Scan for the cell matching the given text and deliver its [X, Y] coordinate at center. 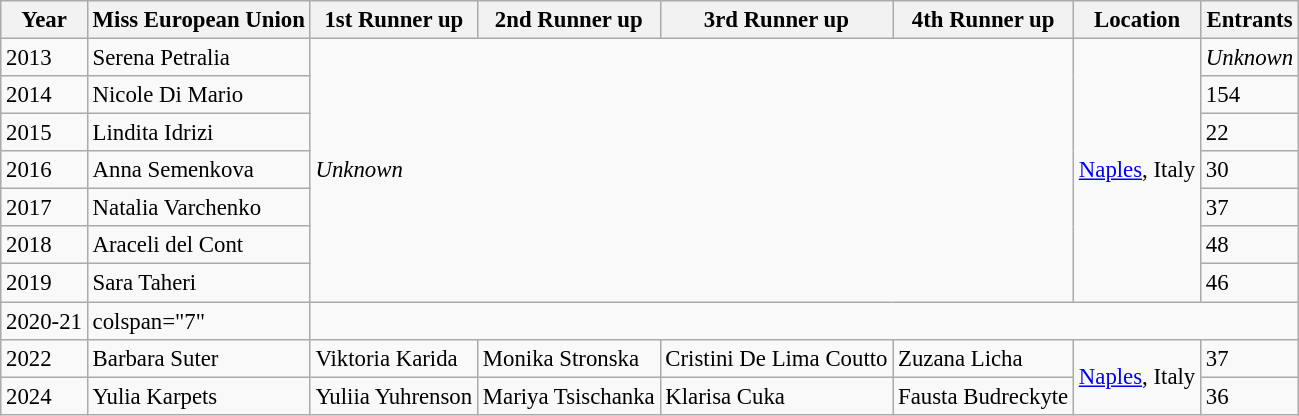
2020-21 [44, 321]
2014 [44, 95]
3rd Runner up [776, 20]
Entrants [1250, 20]
Anna Semenkova [198, 170]
Sara Taheri [198, 283]
Araceli del Cont [198, 245]
Mariya Tsischanka [568, 396]
Klarisa Cuka [776, 396]
2013 [44, 58]
30 [1250, 170]
Year [44, 20]
154 [1250, 95]
2018 [44, 245]
Miss European Union [198, 20]
Serena Petralia [198, 58]
Cristini De Lima Coutto [776, 358]
Location [1138, 20]
Viktoria Karida [394, 358]
Nicole Di Mario [198, 95]
2022 [44, 358]
2024 [44, 396]
2016 [44, 170]
1st Runner up [394, 20]
2017 [44, 208]
48 [1250, 245]
2015 [44, 133]
Barbara Suter [198, 358]
Monika Stronska [568, 358]
4th Runner up [984, 20]
colspan="7" [198, 321]
Natalia Varchenko [198, 208]
36 [1250, 396]
22 [1250, 133]
2019 [44, 283]
2nd Runner up [568, 20]
Zuzana Licha [984, 358]
46 [1250, 283]
Yuliia Yuhrenson [394, 396]
Lindita Idrizi [198, 133]
Fausta Budreckyte [984, 396]
Yulia Karpets [198, 396]
